Return the [X, Y] coordinate for the center point of the cell that contains the specified text.  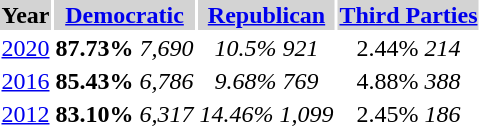
Year [26, 15]
2020 [26, 48]
2016 [26, 81]
87.73% 7,690 [124, 48]
Democratic [124, 15]
10.5% 921 [266, 48]
85.43% 6,786 [124, 81]
Republican [266, 15]
4.88% 388 [408, 81]
2.44% 214 [408, 48]
9.68% 769 [266, 81]
Third Parties [408, 15]
